Identify which cell holds the provided text, then report its [X, Y] central coordinate. 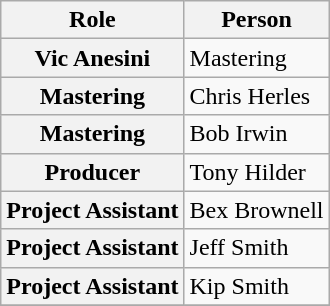
Vic Anesini [92, 58]
Kip Smith [256, 286]
Chris Herles [256, 96]
Role [92, 20]
Bex Brownell [256, 210]
Jeff Smith [256, 248]
Tony Hilder [256, 172]
Producer [92, 172]
Bob Irwin [256, 134]
Person [256, 20]
